Detect which cell encompasses the target text, then output its [X, Y] center coordinate. 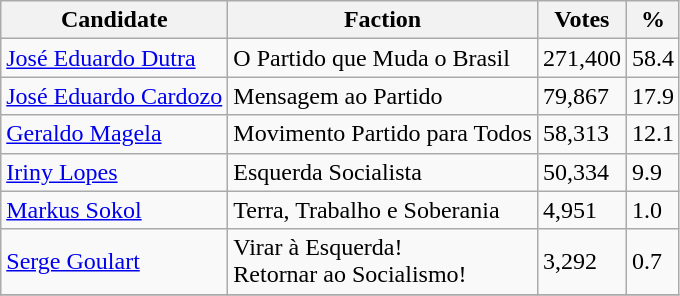
Geraldo Magela [114, 134]
1.0 [652, 210]
9.9 [652, 172]
Esquerda Socialista [383, 172]
Mensagem ao Partido [383, 96]
Terra, Trabalho e Soberania [383, 210]
271,400 [582, 58]
12.1 [652, 134]
Votes [582, 20]
58,313 [582, 134]
Candidate [114, 20]
Movimento Partido para Todos [383, 134]
O Partido que Muda o Brasil [383, 58]
50,334 [582, 172]
3,292 [582, 262]
Faction [383, 20]
58.4 [652, 58]
79,867 [582, 96]
José Eduardo Cardozo [114, 96]
Serge Goulart [114, 262]
4,951 [582, 210]
Iriny Lopes [114, 172]
José Eduardo Dutra [114, 58]
Virar à Esquerda!Retornar ao Socialismo! [383, 262]
% [652, 20]
Markus Sokol [114, 210]
17.9 [652, 96]
0.7 [652, 262]
